Locate the cell with the specified text and output its [X, Y] center coordinate. 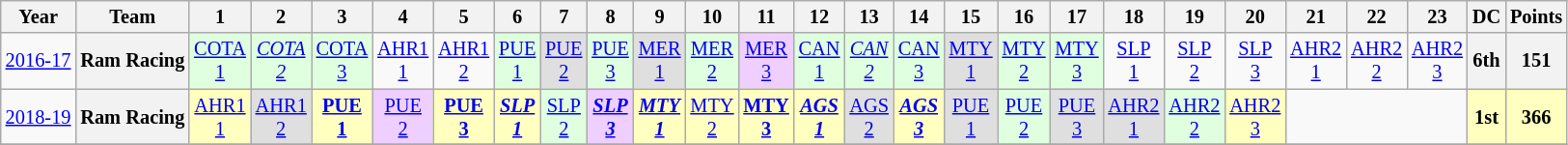
COTA3 [343, 61]
5 [463, 16]
9 [660, 16]
MER2 [712, 61]
4 [403, 16]
CAN3 [919, 61]
CAN1 [820, 61]
11 [766, 16]
151 [1536, 61]
22 [1376, 16]
2018-19 [39, 117]
AGS3 [919, 117]
8 [610, 16]
1st [1486, 117]
Team [132, 16]
MER1 [660, 61]
MER3 [766, 61]
14 [919, 16]
366 [1536, 117]
13 [868, 16]
17 [1077, 16]
15 [971, 16]
7 [564, 16]
3 [343, 16]
Points [1536, 16]
23 [1438, 16]
20 [1254, 16]
AGS1 [820, 117]
CAN2 [868, 61]
21 [1316, 16]
AGS2 [868, 117]
COTA1 [220, 61]
2 [282, 16]
2016-17 [39, 61]
DC [1486, 16]
COTA2 [282, 61]
1 [220, 16]
6th [1486, 61]
19 [1195, 16]
6 [517, 16]
12 [820, 16]
10 [712, 16]
18 [1133, 16]
16 [1025, 16]
Year [39, 16]
